Detect which cell encompasses the target text, then output its (x, y) center coordinate. 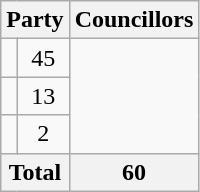
13 (43, 96)
60 (134, 172)
45 (43, 58)
Party (35, 20)
Total (35, 172)
Councillors (134, 20)
2 (43, 134)
